Provide the [X, Y] coordinate of the cell's center where the given text is located.  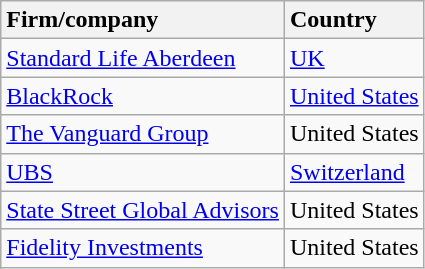
UBS [143, 172]
Firm/company [143, 20]
Switzerland [354, 172]
Fidelity Investments [143, 248]
UK [354, 58]
Standard Life Aberdeen [143, 58]
State Street Global Advisors [143, 210]
Country [354, 20]
BlackRock [143, 96]
The Vanguard Group [143, 134]
